From the cell containing the given text, extract its center point as (X, Y) coordinate. 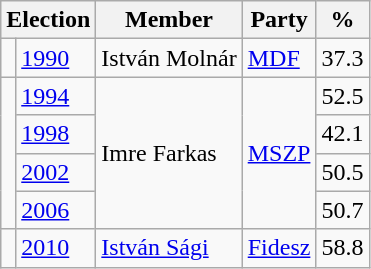
37.3 (342, 58)
1990 (56, 58)
Member (169, 20)
Fidesz (279, 248)
MDF (279, 58)
42.1 (342, 134)
Election (48, 20)
1998 (56, 134)
50.5 (342, 172)
2010 (56, 248)
1994 (56, 96)
50.7 (342, 210)
52.5 (342, 96)
58.8 (342, 248)
2002 (56, 172)
MSZP (279, 153)
István Molnár (169, 58)
% (342, 20)
István Sági (169, 248)
Party (279, 20)
Imre Farkas (169, 153)
2006 (56, 210)
